Return [X, Y] of the center of cell containing provided text 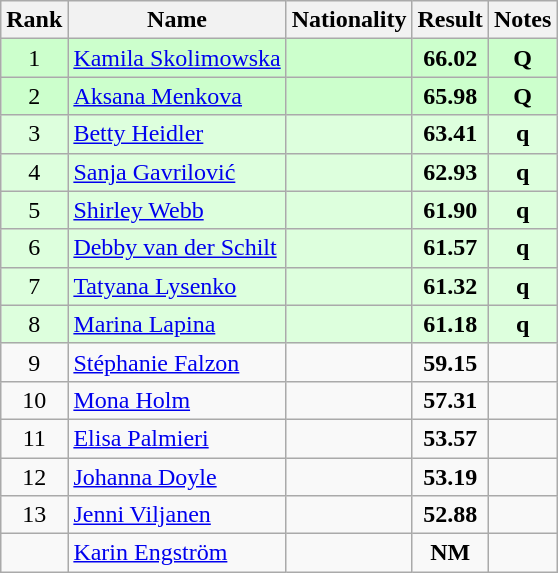
52.88 [450, 515]
65.98 [450, 96]
Stéphanie Falzon [177, 362]
Aksana Menkova [177, 96]
63.41 [450, 134]
59.15 [450, 362]
4 [34, 172]
Shirley Webb [177, 210]
Betty Heidler [177, 134]
5 [34, 210]
Marina Lapina [177, 324]
Name [177, 20]
Sanja Gavrilović [177, 172]
8 [34, 324]
61.32 [450, 286]
Notes [522, 20]
10 [34, 400]
53.57 [450, 438]
61.90 [450, 210]
62.93 [450, 172]
Debby van der Schilt [177, 248]
61.57 [450, 248]
3 [34, 134]
Kamila Skolimowska [177, 58]
13 [34, 515]
57.31 [450, 400]
NM [450, 553]
53.19 [450, 477]
6 [34, 248]
11 [34, 438]
12 [34, 477]
Tatyana Lysenko [177, 286]
1 [34, 58]
Result [450, 20]
Jenni Viljanen [177, 515]
7 [34, 286]
Mona Holm [177, 400]
Nationality [349, 20]
66.02 [450, 58]
61.18 [450, 324]
2 [34, 96]
9 [34, 362]
Rank [34, 20]
Karin Engström [177, 553]
Johanna Doyle [177, 477]
Elisa Palmieri [177, 438]
